Extract the [X, Y] coordinate from the center of the cell holding the provided text.  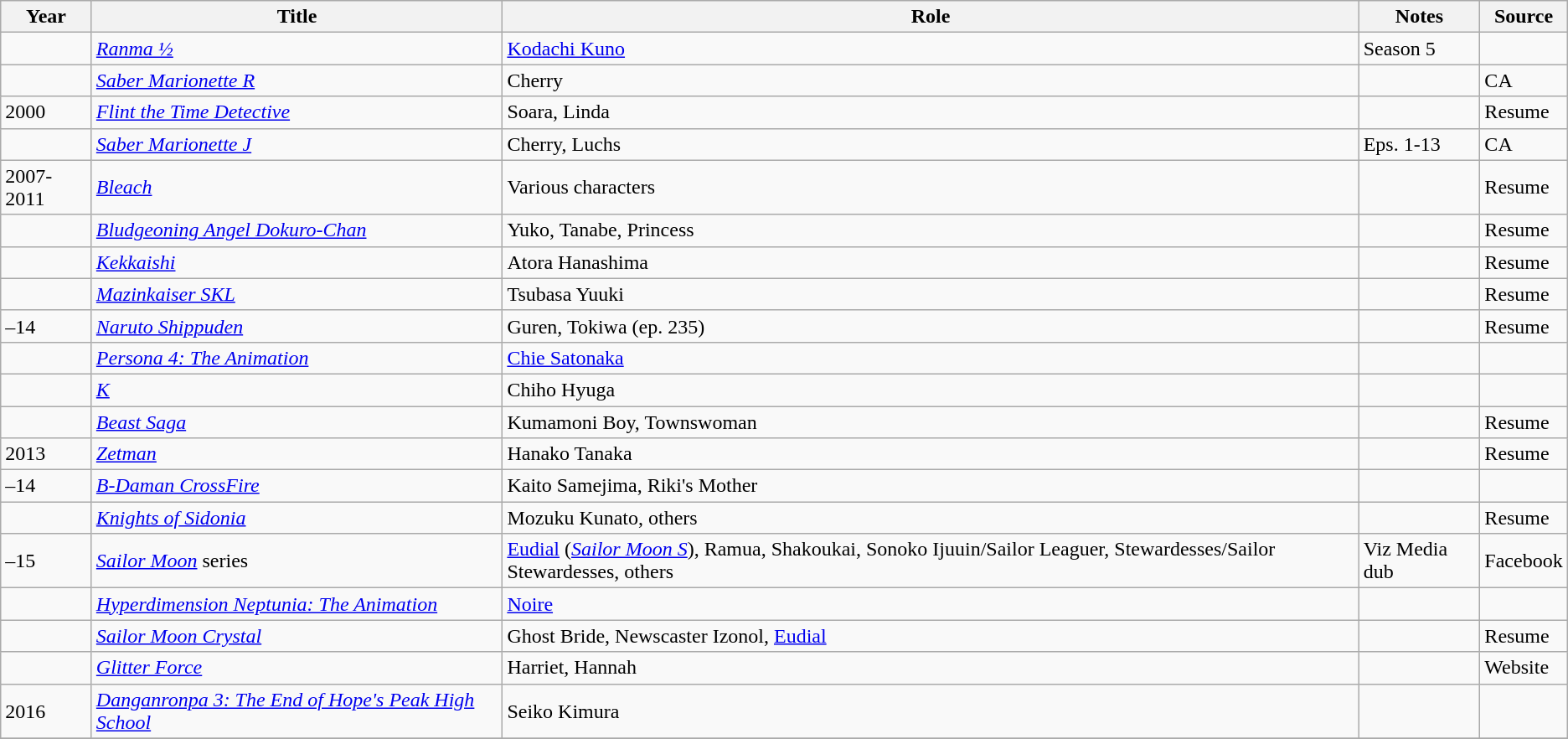
Source [1524, 17]
Atora Hanashima [931, 262]
Bludgeoning Angel Dokuro-Chan [297, 230]
Year [47, 17]
Bleach [297, 188]
Ranma ½ [297, 49]
Sailor Moon Crystal [297, 636]
Season 5 [1419, 49]
2013 [47, 454]
Danganronpa 3: The End of Hope's Peak High School [297, 711]
Hyperdimension Neptunia: The Animation [297, 604]
Viz Media dub [1419, 561]
Hanako Tanaka [931, 454]
Knights of Sidonia [297, 518]
Cherry, Luchs [931, 144]
Kumamoni Boy, Townswoman [931, 421]
Tsubasa Yuuki [931, 294]
Kodachi Kuno [931, 49]
–15 [47, 561]
Chiho Hyuga [931, 390]
Glitter Force [297, 668]
Zetman [297, 454]
Eps. 1-13 [1419, 144]
Flint the Time Detective [297, 112]
Soara, Linda [931, 112]
Mozuku Kunato, others [931, 518]
2016 [47, 711]
Saber Marionette R [297, 80]
Persona 4: The Animation [297, 358]
Beast Saga [297, 421]
Saber Marionette J [297, 144]
Kaito Samejima, Riki's Mother [931, 486]
Seiko Kimura [931, 711]
Chie Satonaka [931, 358]
Noire [931, 604]
Notes [1419, 17]
2007-2011 [47, 188]
Website [1524, 668]
Cherry [931, 80]
B-Daman CrossFire [297, 486]
Ghost Bride, Newscaster Izonol, Eudial [931, 636]
Kekkaishi [297, 262]
Guren, Tokiwa (ep. 235) [931, 326]
2000 [47, 112]
Various characters [931, 188]
Naruto Shippuden [297, 326]
Yuko, Tanabe, Princess [931, 230]
Mazinkaiser SKL [297, 294]
Eudial (Sailor Moon S), Ramua, Shakoukai, Sonoko Ijuuin/Sailor Leaguer, Stewardesses/Sailor Stewardesses, others [931, 561]
Title [297, 17]
Facebook [1524, 561]
Sailor Moon series [297, 561]
Harriet, Hannah [931, 668]
K [297, 390]
Role [931, 17]
